Identify which cell holds the provided text, then report its (x, y) central coordinate. 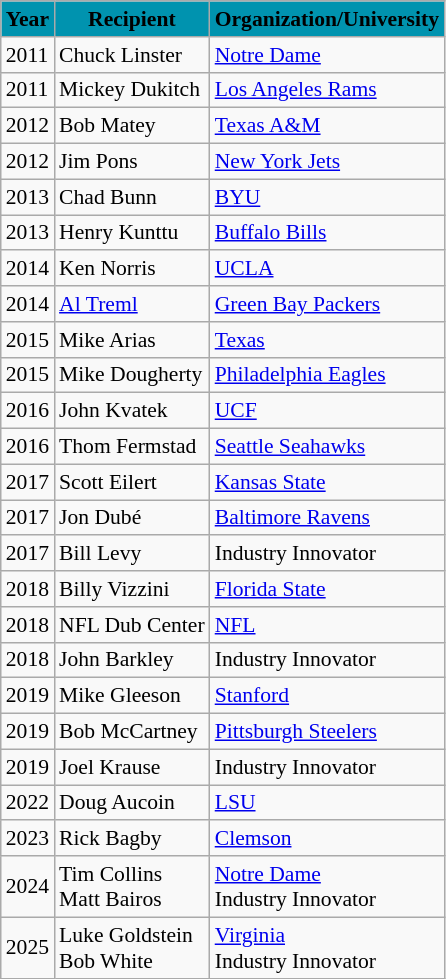
Joel Krause (132, 767)
New York Jets (327, 162)
Baltimore Ravens (327, 518)
BYU (327, 197)
Philadelphia Eagles (327, 375)
2023 (28, 839)
Recipient (132, 19)
Texas A&M (327, 126)
Year (28, 19)
Scott Eilert (132, 482)
Stanford (327, 696)
Mike Arias (132, 340)
2024 (28, 886)
NFL (327, 625)
Al Treml (132, 304)
UCLA (327, 269)
Organization/University (327, 19)
Florida State (327, 589)
LSU (327, 803)
Henry Kunttu (132, 233)
Buffalo Bills (327, 233)
Seattle Seahawks (327, 447)
John Kvatek (132, 411)
2025 (28, 948)
Tim CollinsMatt Bairos (132, 886)
Billy Vizzini (132, 589)
Bill Levy (132, 554)
2022 (28, 803)
Thom Fermstad (132, 447)
VirginiaIndustry Innovator (327, 948)
Green Bay Packers (327, 304)
John Barkley (132, 660)
Chad Bunn (132, 197)
Pittsburgh Steelers (327, 732)
Mickey Dukitch (132, 90)
Rick Bagby (132, 839)
Bob Matey (132, 126)
Mike Gleeson (132, 696)
Clemson (327, 839)
UCF (327, 411)
Kansas State (327, 482)
Jon Dubé (132, 518)
Jim Pons (132, 162)
Bob McCartney (132, 732)
Los Angeles Rams (327, 90)
NFL Dub Center (132, 625)
Chuck Linster (132, 55)
Luke GoldsteinBob White (132, 948)
Notre Dame (327, 55)
Notre DameIndustry Innovator (327, 886)
Doug Aucoin (132, 803)
Texas (327, 340)
Mike Dougherty (132, 375)
Ken Norris (132, 269)
